Determine the (X, Y) coordinate at the center of the cell enclosing the given text.  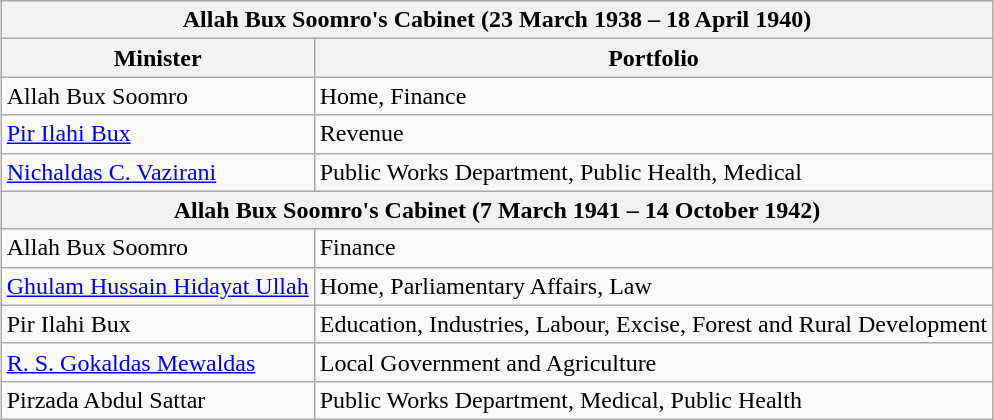
Ghulam Hussain Hidayat Ullah (158, 286)
Minister (158, 58)
Home, Parliamentary Affairs, Law (654, 286)
Nichaldas C. Vazirani (158, 172)
Education, Industries, Labour, Excise, Forest and Rural Development (654, 324)
Allah Bux Soomro's Cabinet (7 March 1941 – 14 October 1942) (497, 210)
Allah Bux Soomro's Cabinet (23 March 1938 – 18 April 1940) (497, 20)
Local Government and Agriculture (654, 362)
Finance (654, 248)
R. S. Gokaldas Mewaldas (158, 362)
Public Works Department, Public Health, Medical (654, 172)
Home, Finance (654, 96)
Revenue (654, 134)
Pirzada Abdul Sattar (158, 400)
Portfolio (654, 58)
Public Works Department, Medical, Public Health (654, 400)
